Search for the cell housing the specified text and yield its (X, Y) center coordinate. 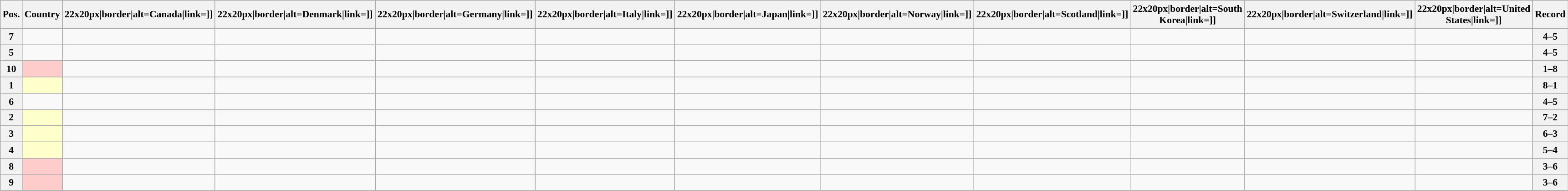
5 (11, 53)
1–8 (1550, 69)
22x20px|border|alt=South Korea|link=]] (1188, 15)
Pos. (11, 15)
22x20px|border|alt=Scotland|link=]] (1052, 15)
6 (11, 102)
10 (11, 69)
3 (11, 134)
4 (11, 150)
7–2 (1550, 118)
22x20px|border|alt=Germany|link=]] (455, 15)
22x20px|border|alt=Japan|link=]] (748, 15)
8–1 (1550, 85)
Record (1550, 15)
7 (11, 36)
9 (11, 183)
22x20px|border|alt=Canada|link=]] (139, 15)
Country (42, 15)
22x20px|border|alt=Denmark|link=]] (295, 15)
5–4 (1550, 150)
2 (11, 118)
8 (11, 166)
6–3 (1550, 134)
22x20px|border|alt=Norway|link=]] (897, 15)
1 (11, 85)
22x20px|border|alt=United States|link=]] (1474, 15)
22x20px|border|alt=Switzerland|link=]] (1330, 15)
22x20px|border|alt=Italy|link=]] (605, 15)
